Extract the [x, y] coordinate from the center of the cell holding the provided text.  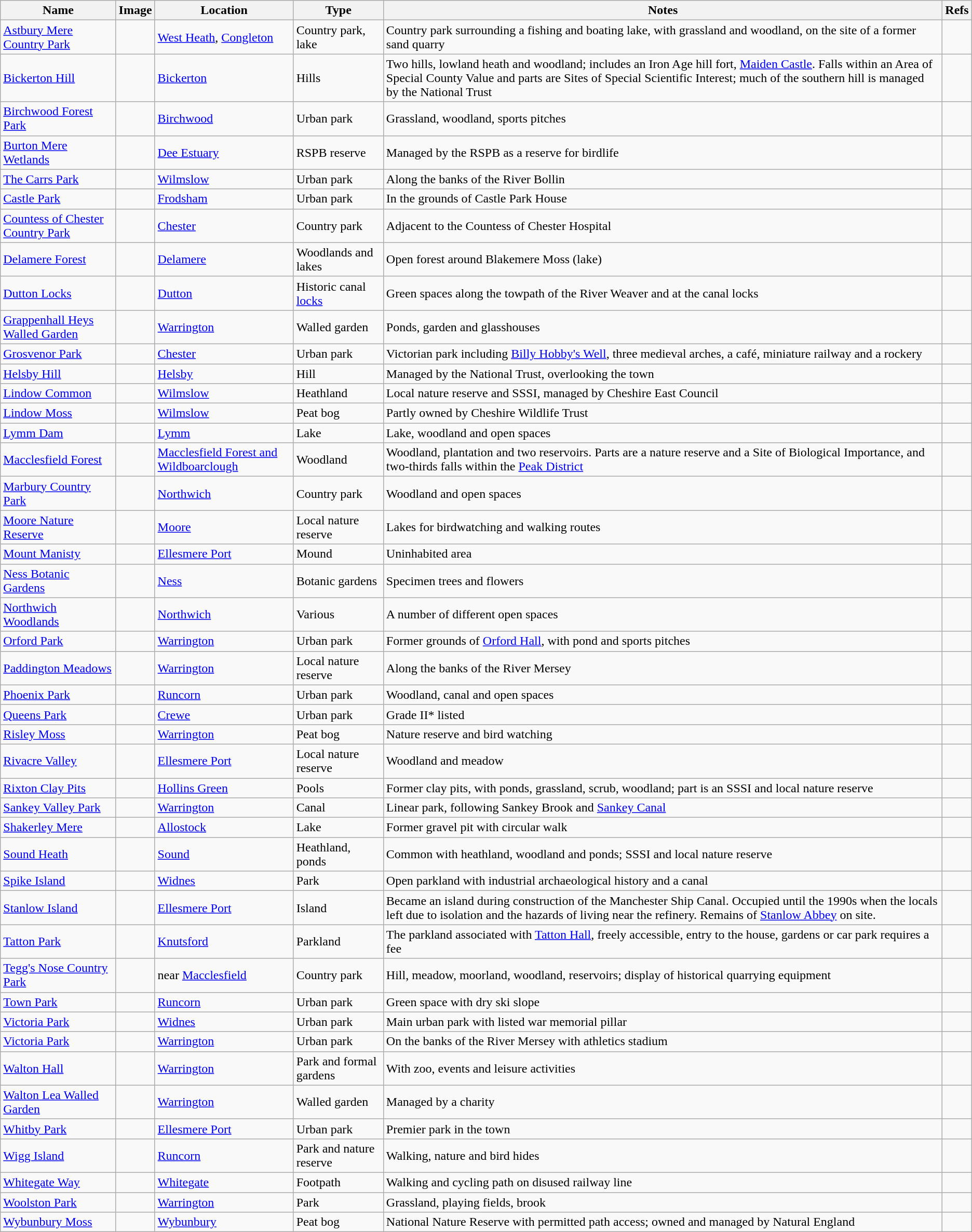
Whitby Park [58, 1129]
Historic canal locks [339, 293]
Allostock [224, 828]
Botanic gardens [339, 580]
Wybunbury [224, 1222]
Hill [339, 373]
Heathland, ponds [339, 855]
National Nature Reserve with permitted path access; owned and managed by Natural England [663, 1222]
In the grounds of Castle Park House [663, 199]
Name [58, 10]
Woodland and open spaces [663, 493]
Dee Estuary [224, 153]
Spike Island [58, 881]
Woodland and meadow [663, 761]
Marbury Country Park [58, 493]
Dutton [224, 293]
Paddington Meadows [58, 668]
Canal [339, 808]
Open forest around Blakemere Moss (lake) [663, 260]
Nature reserve and bird watching [663, 734]
Ness [224, 580]
Pools [339, 788]
Macclesfield Forest [58, 460]
Helsby Hill [58, 373]
Bickerton Hill [58, 78]
Country park surrounding a fishing and boating lake, with grassland and woodland, on the site of a former sand quarry [663, 37]
Premier park in the town [663, 1129]
Sound [224, 855]
Country park, lake [339, 37]
With zoo, events and leisure activities [663, 1068]
Risley Moss [58, 734]
Victorian park including Billy Hobby's Well, three medieval arches, a café, miniature railway and a rockery [663, 354]
Frodsham [224, 199]
Specimen trees and flowers [663, 580]
Tatton Park [58, 942]
Common with heathland, woodland and ponds; SSSI and local nature reserve [663, 855]
Open parkland with industrial archaeological history and a canal [663, 881]
Uninhabited area [663, 554]
Crewe [224, 714]
Lakes for birdwatching and walking routes [663, 527]
Wybunbury Moss [58, 1222]
Knutsford [224, 942]
Along the banks of the River Bollin [663, 179]
Managed by the National Trust, overlooking the town [663, 373]
Type [339, 10]
Queens Park [58, 714]
Along the banks of the River Mersey [663, 668]
Parkland [339, 942]
Grassland, woodland, sports pitches [663, 118]
Birchwood [224, 118]
Astbury Mere Country Park [58, 37]
Former clay pits, with ponds, grassland, scrub, woodland; part is an SSSI and local nature reserve [663, 788]
Refs [957, 10]
Rixton Clay Pits [58, 788]
Partly owned by Cheshire Wildlife Trust [663, 413]
Delamere Forest [58, 260]
Rivacre Valley [58, 761]
Former gravel pit with circular walk [663, 828]
West Heath, Congleton [224, 37]
Adjacent to the Countess of Chester Hospital [663, 225]
Macclesfield Forest and Wildboarclough [224, 460]
near Macclesfield [224, 975]
Managed by the RSPB as a reserve for birdlife [663, 153]
Island [339, 908]
Grosvenor Park [58, 354]
Green space with dry ski slope [663, 1002]
Dutton Locks [58, 293]
Image [135, 10]
Lindow Common [58, 394]
Various [339, 615]
Burton Mere Wetlands [58, 153]
Town Park [58, 1002]
Woodland [339, 460]
On the banks of the River Mersey with athletics stadium [663, 1041]
The parkland associated with Tatton Hall, freely accessible, entry to the house, gardens or car park requires a fee [663, 942]
Grassland, playing fields, brook [663, 1202]
Park and formal gardens [339, 1068]
Castle Park [58, 199]
Wigg Island [58, 1156]
Sound Heath [58, 855]
Whitegate [224, 1182]
Whitegate Way [58, 1182]
Lymm [224, 433]
Main urban park with listed war memorial pillar [663, 1022]
Footpath [339, 1182]
The Carrs Park [58, 179]
Delamere [224, 260]
Moore Nature Reserve [58, 527]
Green spaces along the towpath of the River Weaver and at the canal locks [663, 293]
Grade II* listed [663, 714]
Bickerton [224, 78]
Hills [339, 78]
Woodland, canal and open spaces [663, 695]
Park and nature reserve [339, 1156]
Helsby [224, 373]
Northwich Woodlands [58, 615]
Phoenix Park [58, 695]
Lindow Moss [58, 413]
Mount Manisty [58, 554]
RSPB reserve [339, 153]
Orford Park [58, 641]
Walking and cycling path on disused railway line [663, 1182]
Woodlands and lakes [339, 260]
Lake, woodland and open spaces [663, 433]
Countess of Chester Country Park [58, 225]
Local nature reserve and SSSI, managed by Cheshire East Council [663, 394]
Walton Hall [58, 1068]
Mound [339, 554]
Sankey Valley Park [58, 808]
Hill, meadow, moorland, woodland, reservoirs; display of historical quarrying equipment [663, 975]
Notes [663, 10]
Location [224, 10]
Walton Lea Walled Garden [58, 1102]
Ponds, garden and glasshouses [663, 327]
Tegg's Nose Country Park [58, 975]
Former grounds of Orford Hall, with pond and sports pitches [663, 641]
Heathland [339, 394]
Linear park, following Sankey Brook and Sankey Canal [663, 808]
Ness Botanic Gardens [58, 580]
Hollins Green [224, 788]
Stanlow Island [58, 908]
Grappenhall Heys Walled Garden [58, 327]
Birchwood Forest Park [58, 118]
A number of different open spaces [663, 615]
Shakerley Mere [58, 828]
Managed by a charity [663, 1102]
Lymm Dam [58, 433]
Walking, nature and bird hides [663, 1156]
Woolston Park [58, 1202]
Moore [224, 527]
